Scan for the cell matching the given text and deliver its (x, y) coordinate at center. 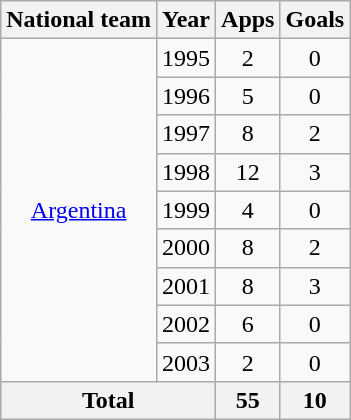
Total (108, 400)
1999 (186, 210)
6 (248, 324)
2002 (186, 324)
10 (315, 400)
5 (248, 96)
Apps (248, 20)
2001 (186, 286)
1998 (186, 172)
Year (186, 20)
55 (248, 400)
Argentina (79, 210)
Goals (315, 20)
12 (248, 172)
2000 (186, 248)
1996 (186, 96)
1995 (186, 58)
National team (79, 20)
2003 (186, 362)
4 (248, 210)
1997 (186, 134)
